Pinpoint the cell where the given text exists, returning its [X, Y] midpoint coordinate. 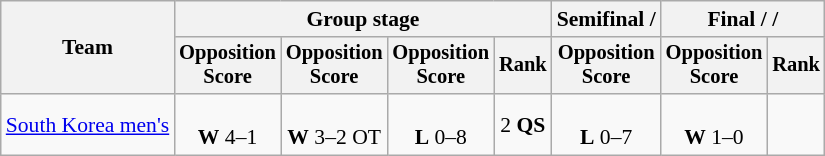
W 1–0 [714, 124]
W 4–1 [228, 124]
Semifinal / [606, 19]
Final / / [743, 19]
W 3–2 OT [334, 124]
Group stage [362, 19]
Team [88, 48]
L 0–8 [440, 124]
South Korea men's [88, 124]
L 0–7 [606, 124]
2 QS [523, 124]
